Return the [x, y] coordinate for the center point of the cell that contains the specified text.  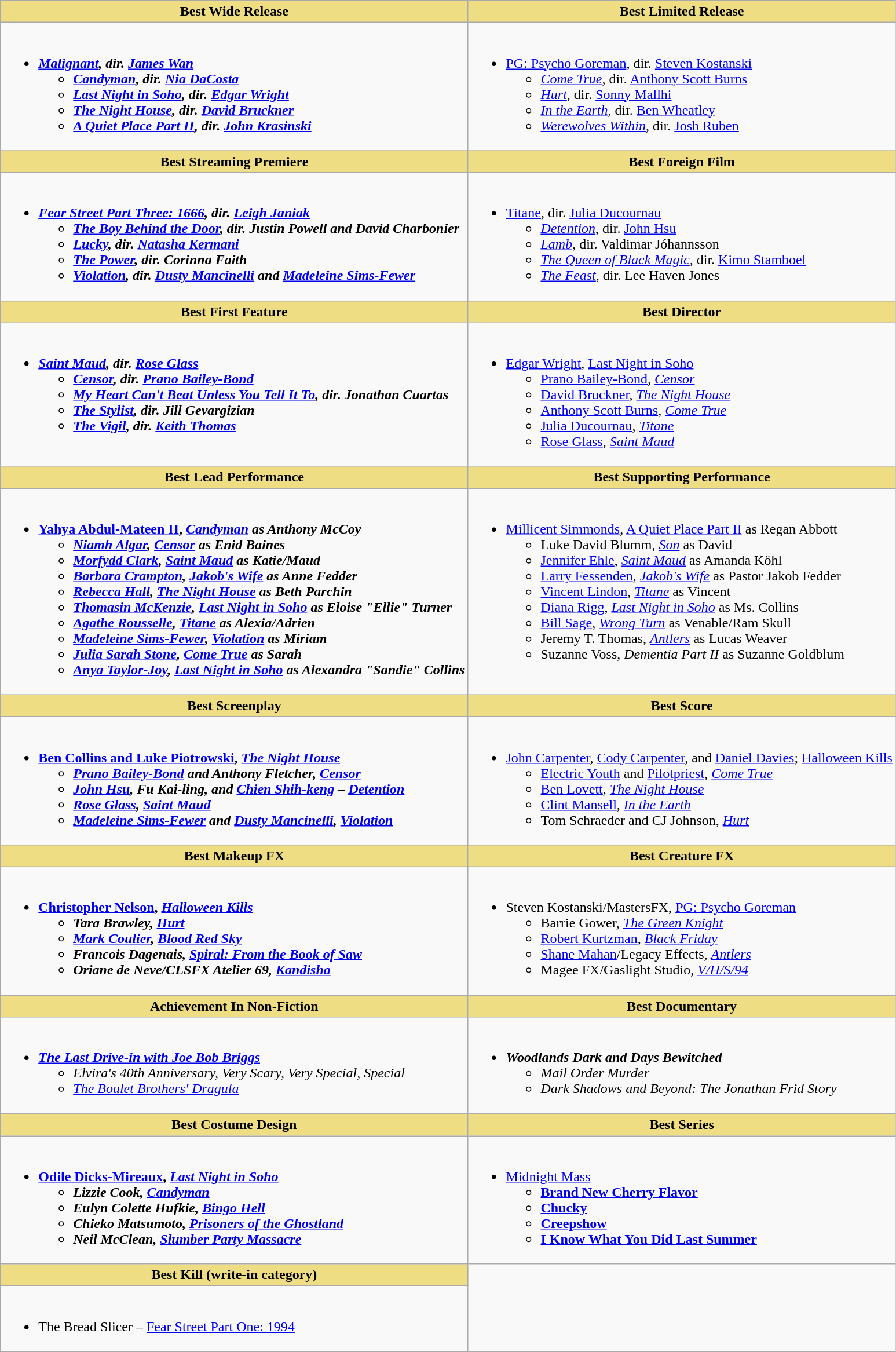
Best Makeup FX [234, 856]
Best Director [682, 312]
Best Limited Release [682, 12]
Best Creature FX [682, 856]
Best Kill (write-in category) [234, 1275]
Midnight MassBrand New Cherry FlavorChuckyCreepshowI Know What You Did Last Summer [682, 1200]
Best First Feature [234, 312]
Best Screenplay [234, 706]
Best Lead Performance [234, 477]
The Bread Slicer – Fear Street Part One: 1994 [234, 1318]
Best Wide Release [234, 12]
Best Documentary [682, 1006]
Best Series [682, 1125]
Woodlands Dark and Days BewitchedMail Order MurderDark Shadows and Beyond: The Jonathan Frid Story [682, 1066]
Best Score [682, 706]
Best Supporting Performance [682, 477]
Best Streaming Premiere [234, 162]
The Last Drive-in with Joe Bob BriggsElvira's 40th Anniversary, Very Scary, Very Special, SpecialThe Boulet Brothers' Dragula [234, 1066]
Best Foreign Film [682, 162]
Best Costume Design [234, 1125]
Achievement In Non-Fiction [234, 1006]
